Output the (x, y) coordinate of the center of the cell containing the given text.  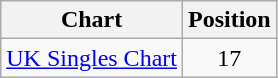
Chart (92, 20)
Position (229, 20)
UK Singles Chart (92, 58)
17 (229, 58)
